For the text-containing cell, return its midpoint in (x, y) coordinate format. 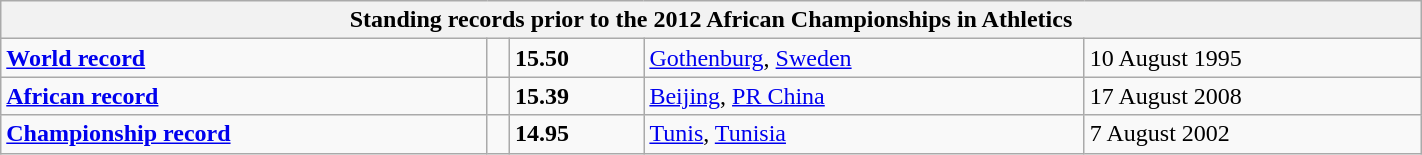
Beijing, PR China (864, 96)
7 August 2002 (1252, 134)
17 August 2008 (1252, 96)
Championship record (244, 134)
10 August 1995 (1252, 58)
Standing records prior to the 2012 African Championships in Athletics (711, 20)
African record (244, 96)
14.95 (577, 134)
Gothenburg, Sweden (864, 58)
15.50 (577, 58)
15.39 (577, 96)
World record (244, 58)
Tunis, Tunisia (864, 134)
